Search for the cell housing the specified text and yield its [X, Y] center coordinate. 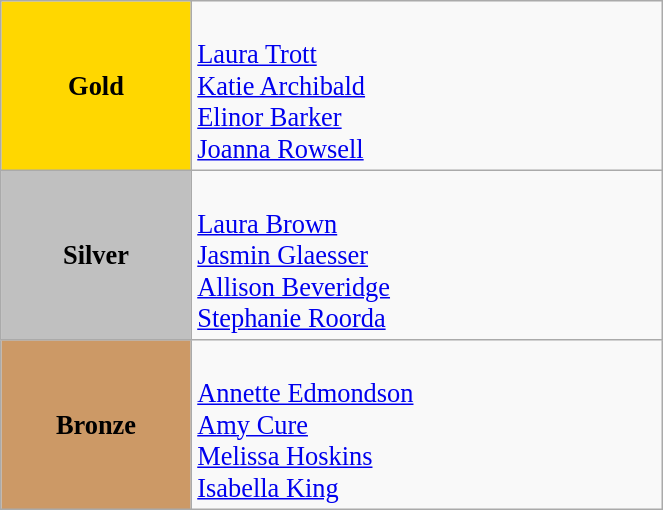
Gold [96, 85]
Silver [96, 255]
Bronze [96, 424]
Annette EdmondsonAmy CureMelissa HoskinsIsabella King [427, 424]
Laura TrottKatie ArchibaldElinor BarkerJoanna Rowsell [427, 85]
Laura BrownJasmin GlaesserAllison BeveridgeStephanie Roorda [427, 255]
